Locate the cell with the specified text and output its (X, Y) center coordinate. 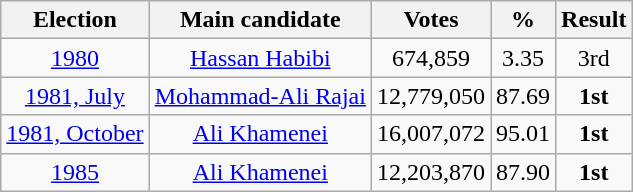
1981, October (75, 134)
Hassan Habibi (260, 58)
16,007,072 (430, 134)
87.69 (524, 96)
1981, July (75, 96)
Mohammad-Ali Rajai (260, 96)
3.35 (524, 58)
Result (594, 20)
87.90 (524, 172)
Votes (430, 20)
Main candidate (260, 20)
1985 (75, 172)
12,779,050 (430, 96)
3rd (594, 58)
12,203,870 (430, 172)
1980 (75, 58)
95.01 (524, 134)
674,859 (430, 58)
% (524, 20)
Election (75, 20)
